Provide the [x, y] coordinate of the cell's center where the given text is located.  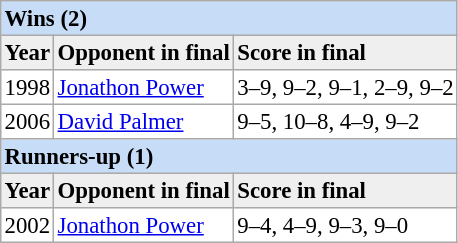
2002 [28, 225]
2006 [28, 121]
9–5, 10–8, 4–9, 9–2 [346, 121]
Wins (2) [230, 18]
David Palmer [144, 121]
1998 [28, 87]
Runners-up (1) [230, 156]
9–4, 4–9, 9–3, 9–0 [346, 225]
3–9, 9–2, 9–1, 2–9, 9–2 [346, 87]
